Pinpoint the cell where the given text exists, returning its (X, Y) midpoint coordinate. 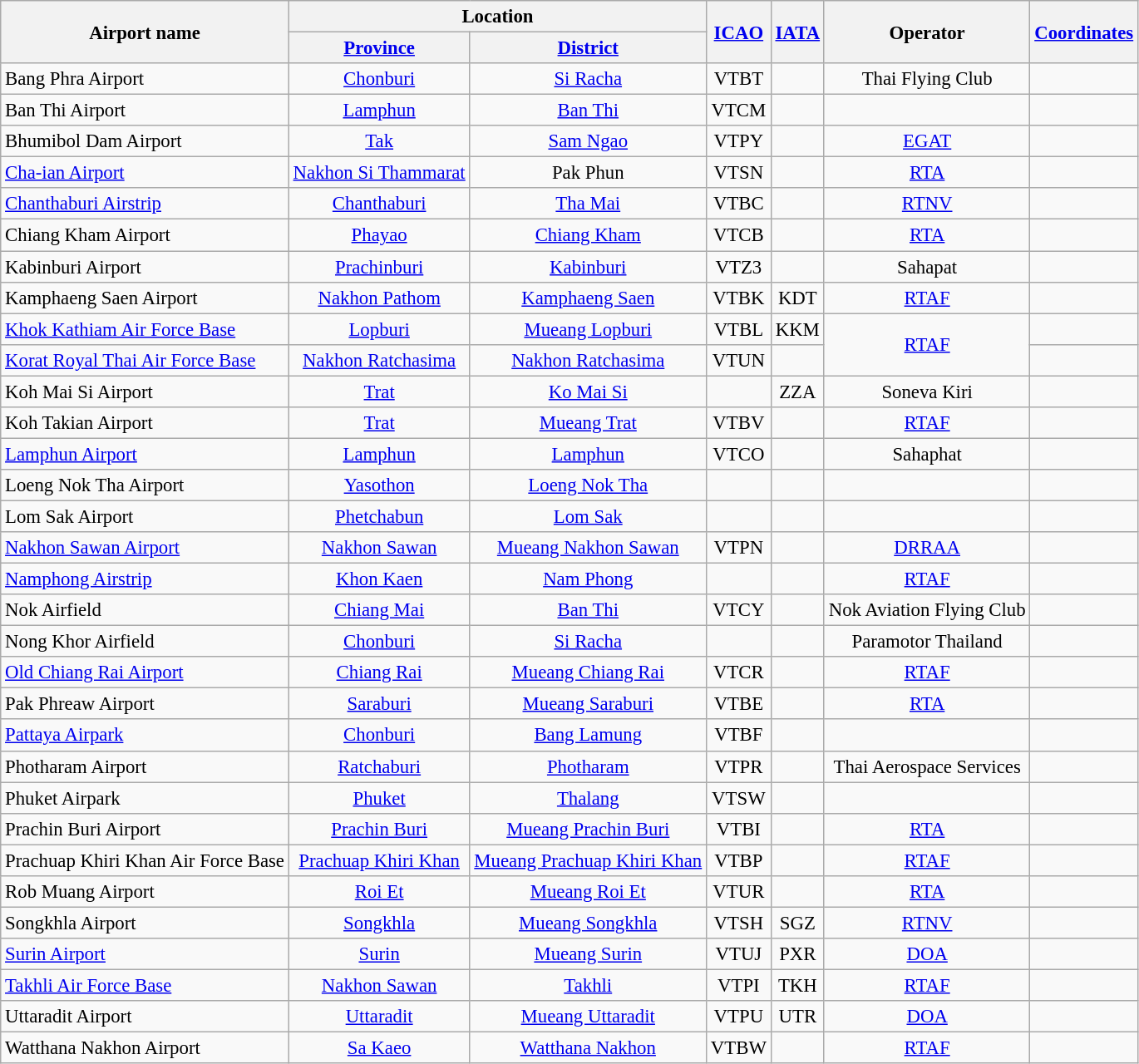
Nam Phong (589, 579)
Roi Et (379, 892)
Yasothon (379, 485)
Mueang Lopburi (589, 329)
ZZA (797, 392)
Koh Takian Airport (145, 423)
ICAO (739, 32)
Pak Phreaw Airport (145, 704)
Prachinburi (379, 267)
VTPU (739, 1017)
VTSN (739, 173)
Sahapat (927, 267)
Prachuap Khiri Khan Air Force Base (145, 860)
Takhli (589, 985)
Kamphaeng Saen (589, 298)
Coordinates (1084, 32)
Nok Aviation Flying Club (927, 610)
VTPY (739, 141)
Mueang Chiang Rai (589, 672)
Koh Mai Si Airport (145, 392)
VTBC (739, 204)
VTUR (739, 892)
Surin (379, 954)
VTBK (739, 298)
VTBP (739, 860)
Watthana Nakhon Airport (145, 1048)
VTBI (739, 829)
VTBE (739, 704)
Rob Muang Airport (145, 892)
Sam Ngao (589, 141)
Photharam (589, 766)
Phetchabun (379, 516)
Tak (379, 141)
Ko Mai Si (589, 392)
Takhli Air Force Base (145, 985)
Lamphun Airport (145, 454)
VTBW (739, 1048)
Nong Khor Airfield (145, 642)
VTZ3 (739, 267)
Prachuap Khiri Khan (379, 860)
Mueang Surin (589, 954)
Old Chiang Rai Airport (145, 672)
Nakhon Si Thammarat (379, 173)
Phayao (379, 235)
Mueang Uttaradit (589, 1017)
KDT (797, 298)
Nok Airfield (145, 610)
Kabinburi (589, 267)
Mueang Prachin Buri (589, 829)
Mueang Saraburi (589, 704)
Sa Kaeo (379, 1048)
Paramotor Thailand (927, 642)
Chiang Kham Airport (145, 235)
Pattaya Airpark (145, 736)
VTPR (739, 766)
Bang Phra Airport (145, 79)
Mueang Roi Et (589, 892)
VTSW (739, 798)
Bang Lamung (589, 736)
Saraburi (379, 704)
Chanthaburi (379, 204)
Songkhla Airport (145, 923)
VTBL (739, 329)
Pak Phun (589, 173)
Nakhon Sawan Airport (145, 548)
Location (497, 17)
Uttaradit Airport (145, 1017)
VTSH (739, 923)
Tha Mai (589, 204)
Mueang Prachuap Khiri Khan (589, 860)
Chiang Kham (589, 235)
Kamphaeng Saen Airport (145, 298)
Lom Sak (589, 516)
Airport name (145, 32)
Korat Royal Thai Air Force Base (145, 360)
Sahaphat (927, 454)
VTUN (739, 360)
TKH (797, 985)
Surin Airport (145, 954)
Lom Sak Airport (145, 516)
VTCB (739, 235)
Songkhla (379, 923)
Thai Aerospace Services (927, 766)
Phuket (379, 798)
VTPI (739, 985)
Chanthaburi Airstrip (145, 204)
SGZ (797, 923)
Ratchaburi (379, 766)
Lopburi (379, 329)
Phuket Airpark (145, 798)
KKM (797, 329)
EGAT (927, 141)
Thai Flying Club (927, 79)
Khok Kathiam Air Force Base (145, 329)
District (589, 48)
Chiang Mai (379, 610)
VTPN (739, 548)
PXR (797, 954)
Bhumibol Dam Airport (145, 141)
VTCR (739, 672)
Loeng Nok Tha Airport (145, 485)
Thalang (589, 798)
Prachin Buri Airport (145, 829)
VTUJ (739, 954)
VTCO (739, 454)
VTBF (739, 736)
Soneva Kiri (927, 392)
IATA (797, 32)
Loeng Nok Tha (589, 485)
Mueang Trat (589, 423)
Photharam Airport (145, 766)
Mueang Nakhon Sawan (589, 548)
VTBT (739, 79)
Watthana Nakhon (589, 1048)
Operator (927, 32)
Ban Thi Airport (145, 111)
Kabinburi Airport (145, 267)
UTR (797, 1017)
VTBV (739, 423)
Province (379, 48)
Uttaradit (379, 1017)
Prachin Buri (379, 829)
VTCY (739, 610)
Chiang Rai (379, 672)
Cha-ian Airport (145, 173)
Nakhon Pathom (379, 298)
DRRAA (927, 548)
Khon Kaen (379, 579)
Mueang Songkhla (589, 923)
VTCM (739, 111)
Namphong Airstrip (145, 579)
